Detect which cell encompasses the target text, then output its [x, y] center coordinate. 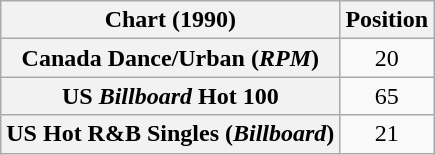
20 [387, 58]
65 [387, 96]
US Hot R&B Singles (Billboard) [170, 134]
US Billboard Hot 100 [170, 96]
Canada Dance/Urban (RPM) [170, 58]
Chart (1990) [170, 20]
21 [387, 134]
Position [387, 20]
